Identify which cell holds the provided text, then report its (X, Y) central coordinate. 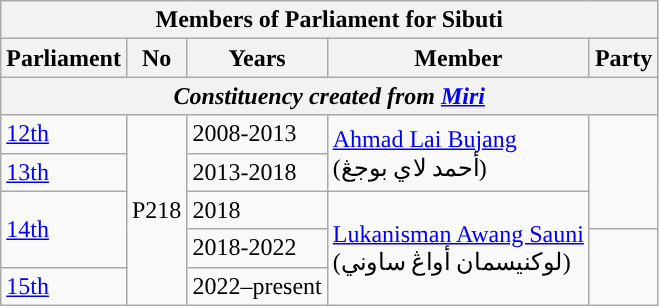
2018 (257, 210)
Constituency created from Miri (330, 96)
Parliament (64, 58)
2022–present (257, 286)
15th (64, 286)
Party (623, 58)
13th (64, 172)
14th (64, 229)
2008-2013 (257, 134)
Years (257, 58)
2013-2018 (257, 172)
Lukanisman Awang Sauni (لوكنيسمان أواڠ ساوني) (458, 248)
Members of Parliament for Sibuti (330, 20)
Ahmad Lai Bujang (أحمد لاي بوجڠ) (458, 153)
2018-2022 (257, 248)
No (156, 58)
Member (458, 58)
12th (64, 134)
P218 (156, 210)
